Find where the given text appears and provide that cell's center as [x, y] coordinate. 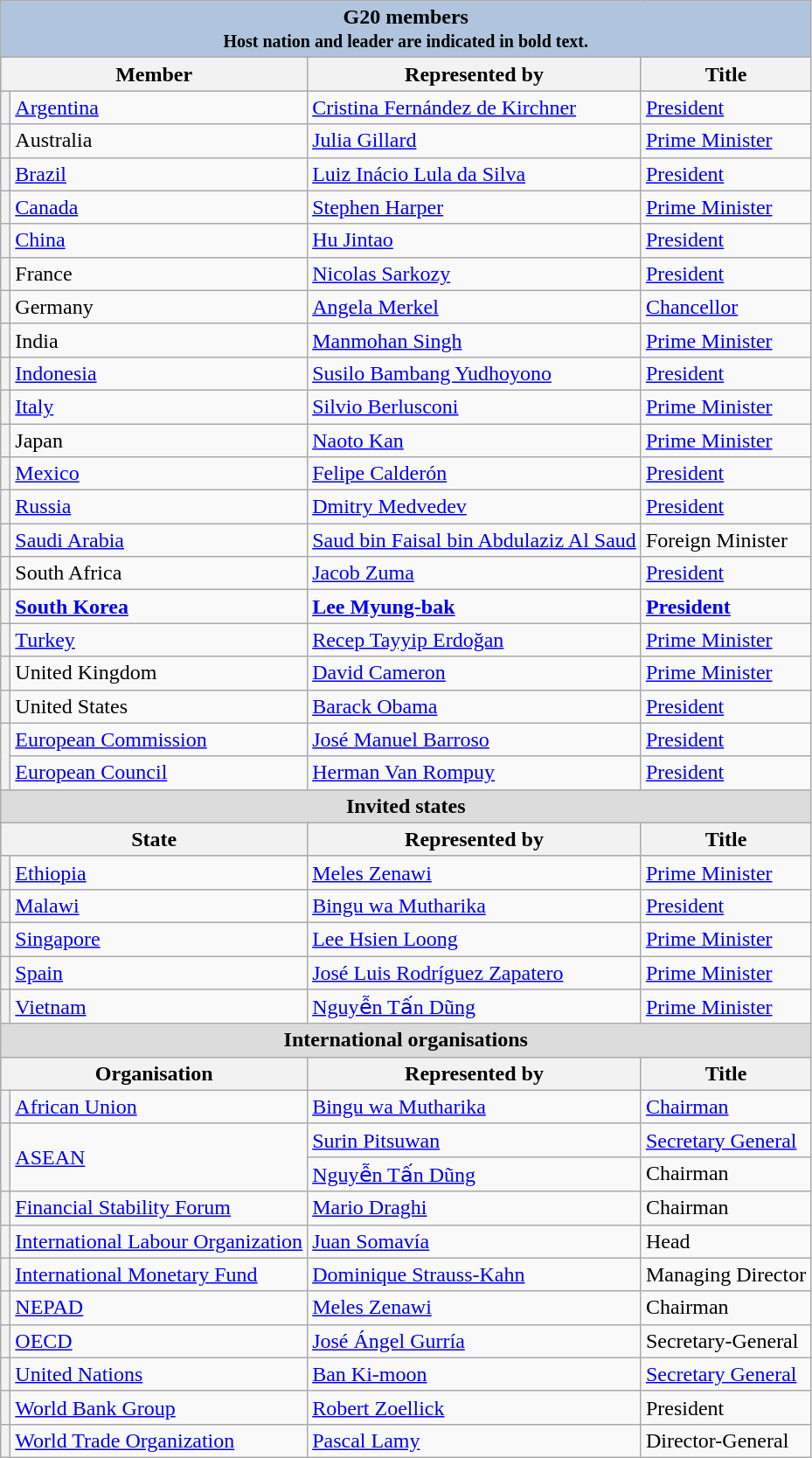
South Korea [159, 607]
Invited states [406, 806]
Managing Director [725, 1274]
Mexico [159, 474]
South Africa [159, 573]
Spain [159, 973]
India [159, 340]
Foreign Minister [725, 540]
International organisations [406, 1040]
Saud bin Faisal bin Abdulaziz Al Saud [475, 540]
Cristina Fernández de Kirchner [475, 108]
Indonesia [159, 373]
International Monetary Fund [159, 1274]
Vietnam [159, 1007]
Dominique Strauss-Kahn [475, 1274]
Naoto Kan [475, 440]
Julia Gillard [475, 141]
Luiz Inácio Lula da Silva [475, 174]
José Ángel Gurría [475, 1341]
Ban Ki-moon [475, 1374]
Turkey [159, 640]
Germany [159, 307]
Jacob Zuma [475, 573]
Malawi [159, 906]
Barack Obama [475, 706]
Herman Van Rompuy [475, 773]
Mario Draghi [475, 1208]
Angela Merkel [475, 307]
Hu Jintao [475, 240]
International Labour Organization [159, 1241]
Ethiopia [159, 872]
Financial Stability Forum [159, 1208]
G20 membersHost nation and leader are indicated in bold text. [406, 30]
World Trade Organization [159, 1441]
NEPAD [159, 1308]
Surin Pitsuwan [475, 1140]
Canada [159, 207]
China [159, 240]
Head [725, 1241]
Organisation [154, 1073]
Dmitry Medvedev [475, 507]
World Bank Group [159, 1407]
Juan Somavía [475, 1241]
European Commission [159, 739]
Recep Tayyip Erdoğan [475, 640]
Robert Zoellick [475, 1407]
Director-General [725, 1441]
Italy [159, 406]
Singapore [159, 939]
Pascal Lamy [475, 1441]
ASEAN [159, 1157]
Chancellor [725, 307]
Manmohan Singh [475, 340]
Secretary-General [725, 1341]
Stephen Harper [475, 207]
David Cameron [475, 673]
Australia [159, 141]
José Luis Rodríguez Zapatero [475, 973]
Lee Myung-bak [475, 607]
Saudi Arabia [159, 540]
OECD [159, 1341]
Nicolas Sarkozy [475, 274]
United Nations [159, 1374]
United States [159, 706]
Lee Hsien Loong [475, 939]
Brazil [159, 174]
European Council [159, 773]
Japan [159, 440]
United Kingdom [159, 673]
African Union [159, 1107]
Argentina [159, 108]
José Manuel Barroso [475, 739]
Member [154, 74]
State [154, 839]
France [159, 274]
Silvio Berlusconi [475, 406]
Felipe Calderón [475, 474]
Susilo Bambang Yudhoyono [475, 373]
Russia [159, 507]
